Determine the [x, y] coordinate at the center of the cell enclosing the given text.  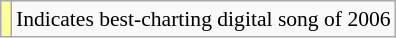
Indicates best-charting digital song of 2006 [204, 19]
